From the cell containing the given text, extract its center point as (X, Y) coordinate. 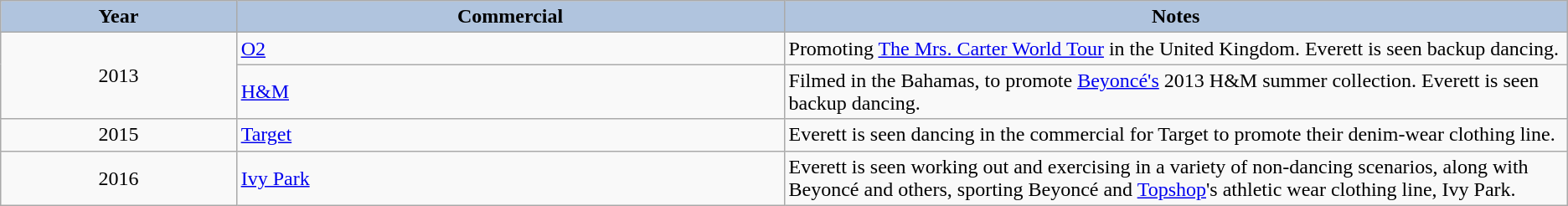
O2 (510, 49)
Filmed in the Bahamas, to promote Beyoncé's 2013 H&M summer collection. Everett is seen backup dancing. (1176, 92)
Target (510, 135)
Everett is seen dancing in the commercial for Target to promote their denim-wear clothing line. (1176, 135)
Commercial (510, 17)
Year (119, 17)
Ivy Park (510, 178)
Notes (1176, 17)
Promoting The Mrs. Carter World Tour in the United Kingdom. Everett is seen backup dancing. (1176, 49)
H&M (510, 92)
2016 (119, 178)
2013 (119, 75)
2015 (119, 135)
